Output the (x, y) coordinate of the center of the cell containing the given text.  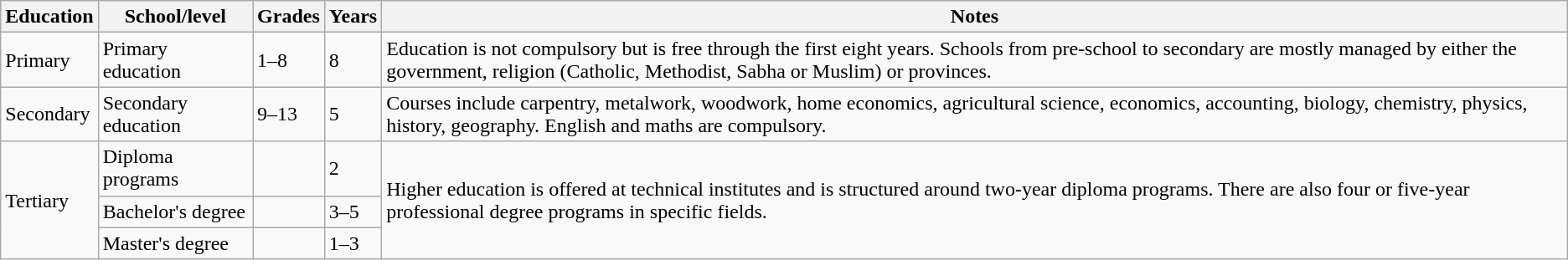
Secondary education (175, 114)
2 (353, 169)
Primary education (175, 60)
Diploma programs (175, 169)
1–8 (289, 60)
Primary (49, 60)
School/level (175, 17)
Master's degree (175, 243)
Years (353, 17)
9–13 (289, 114)
Secondary (49, 114)
5 (353, 114)
8 (353, 60)
Bachelor's degree (175, 212)
Grades (289, 17)
Notes (975, 17)
Tertiary (49, 201)
Education (49, 17)
3–5 (353, 212)
1–3 (353, 243)
